Detect which cell encompasses the target text, then output its [X, Y] center coordinate. 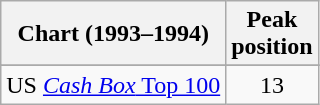
Peakposition [272, 34]
Chart (1993–1994) [114, 34]
US Cash Box Top 100 [114, 85]
13 [272, 85]
